From the cell containing the given text, extract its center point as (x, y) coordinate. 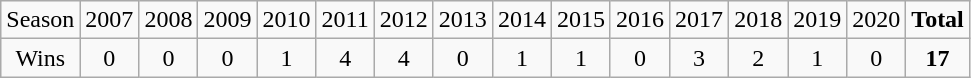
2008 (168, 20)
2019 (818, 20)
2012 (404, 20)
Total (938, 20)
2016 (640, 20)
2020 (876, 20)
2009 (228, 20)
2017 (700, 20)
Season (40, 20)
2014 (522, 20)
2011 (345, 20)
2010 (286, 20)
2013 (462, 20)
3 (700, 58)
2 (758, 58)
2007 (110, 20)
2015 (580, 20)
17 (938, 58)
2018 (758, 20)
Wins (40, 58)
